Identify which cell holds the provided text, then report its [X, Y] central coordinate. 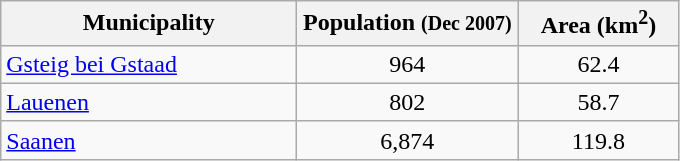
Saanen [149, 140]
58.7 [598, 102]
Population (Dec 2007) [408, 24]
Municipality [149, 24]
119.8 [598, 140]
6,874 [408, 140]
964 [408, 64]
Gsteig bei Gstaad [149, 64]
Area (km2) [598, 24]
62.4 [598, 64]
Lauenen [149, 102]
802 [408, 102]
